Detect which cell encompasses the target text, then output its (X, Y) center coordinate. 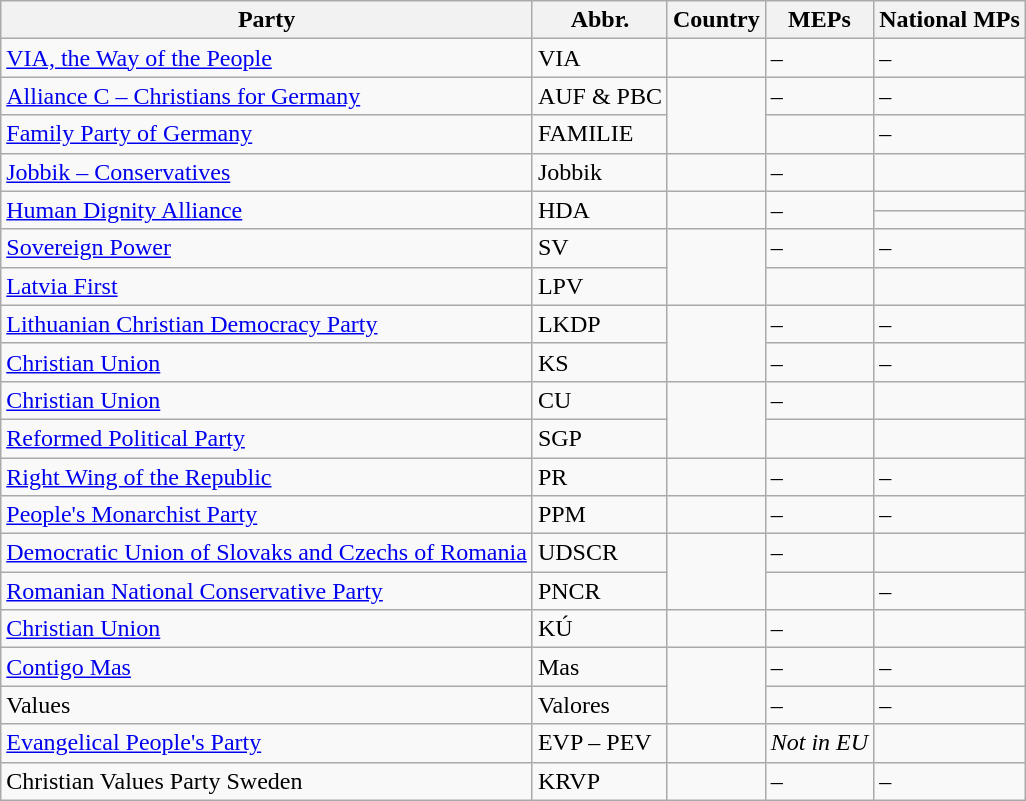
Lithuanian Christian Democracy Party (267, 324)
Party (267, 20)
Values (267, 705)
HDA (600, 210)
Reformed Political Party (267, 438)
Not in EU (819, 743)
Christian Values Party Sweden (267, 781)
Jobbik (600, 172)
VIA, the Way of the People (267, 58)
LPV (600, 286)
KRVP (600, 781)
Contigo Mas (267, 667)
Family Party of Germany (267, 134)
Democratic Union of Slovaks and Czechs of Romania (267, 553)
Alliance C – Christians for Germany (267, 96)
Right Wing of the Republic (267, 477)
AUF & PBC (600, 96)
Mas (600, 667)
KÚ (600, 629)
Jobbik – Conservatives (267, 172)
EVP – PEV (600, 743)
Valores (600, 705)
Romanian National Conservative Party (267, 591)
PPM (600, 515)
Latvia First (267, 286)
CU (600, 400)
SV (600, 248)
PR (600, 477)
Human Dignity Alliance (267, 210)
Sovereign Power (267, 248)
Abbr. (600, 20)
Evangelical People's Party (267, 743)
SGP (600, 438)
PNCR (600, 591)
UDSCR (600, 553)
MEPs (819, 20)
KS (600, 362)
People's Monarchist Party (267, 515)
FAMILIE (600, 134)
Country (716, 20)
LKDP (600, 324)
National MPs (950, 20)
VIA (600, 58)
